Capture the cell that displays the provided text and extract its (X, Y) central coordinate. 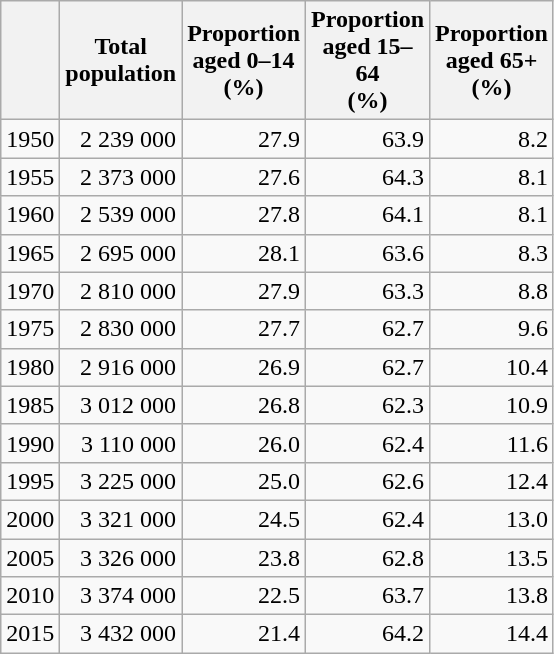
2000 (30, 519)
8.2 (492, 139)
3 321 000 (121, 519)
Proportionaged 65+(%) (492, 60)
1955 (30, 177)
26.9 (244, 367)
3 326 000 (121, 557)
64.1 (368, 215)
2 373 000 (121, 177)
26.8 (244, 405)
3 012 000 (121, 405)
62.3 (368, 405)
2015 (30, 634)
1965 (30, 253)
2 695 000 (121, 253)
2 539 000 (121, 215)
25.0 (244, 481)
27.6 (244, 177)
27.8 (244, 215)
63.7 (368, 596)
26.0 (244, 443)
27.7 (244, 329)
Total population (121, 60)
8.3 (492, 253)
22.5 (244, 596)
Proportionaged 15–64(%) (368, 60)
24.5 (244, 519)
2 810 000 (121, 291)
10.4 (492, 367)
2 916 000 (121, 367)
14.4 (492, 634)
8.8 (492, 291)
2010 (30, 596)
3 110 000 (121, 443)
62.8 (368, 557)
2005 (30, 557)
28.1 (244, 253)
13.5 (492, 557)
1950 (30, 139)
13.8 (492, 596)
Proportionaged 0–14(%) (244, 60)
1970 (30, 291)
63.3 (368, 291)
63.9 (368, 139)
64.2 (368, 634)
1975 (30, 329)
9.6 (492, 329)
1960 (30, 215)
1990 (30, 443)
1980 (30, 367)
10.9 (492, 405)
2 239 000 (121, 139)
2 830 000 (121, 329)
3 225 000 (121, 481)
21.4 (244, 634)
63.6 (368, 253)
11.6 (492, 443)
3 374 000 (121, 596)
62.6 (368, 481)
64.3 (368, 177)
1985 (30, 405)
13.0 (492, 519)
1995 (30, 481)
3 432 000 (121, 634)
23.8 (244, 557)
12.4 (492, 481)
